Return the (X, Y) coordinate for the center point of the cell that contains the specified text.  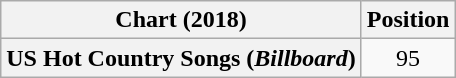
US Hot Country Songs (Billboard) (181, 58)
Chart (2018) (181, 20)
Position (408, 20)
95 (408, 58)
